Scan for the cell matching the given text and deliver its [X, Y] coordinate at center. 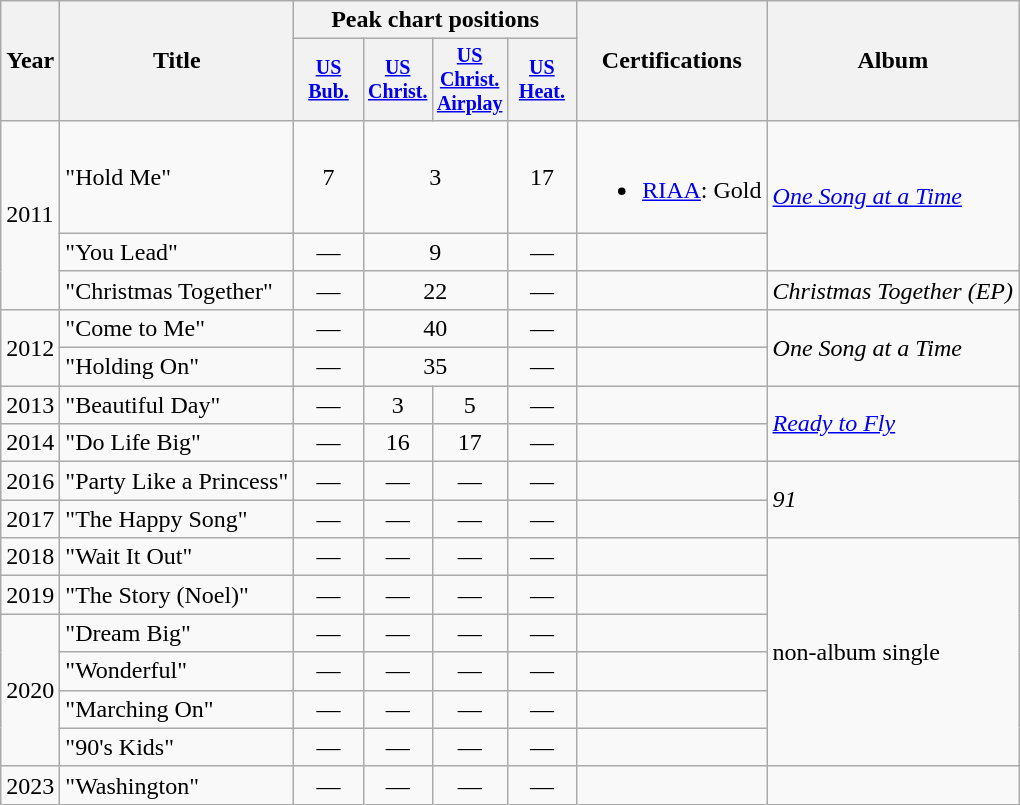
"Christmas Together" [177, 290]
RIAA: Gold [672, 176]
2020 [30, 690]
Ready to Fly [893, 424]
91 [893, 500]
"Holding On" [177, 367]
35 [435, 367]
"Do Life Big" [177, 443]
2014 [30, 443]
2012 [30, 347]
22 [435, 290]
2018 [30, 557]
40 [435, 328]
"Party Like a Princess" [177, 481]
2017 [30, 519]
"Wait It Out" [177, 557]
"The Story (Noel)" [177, 595]
2023 [30, 785]
"Come to Me" [177, 328]
2011 [30, 214]
Album [893, 61]
7 [328, 176]
"Beautiful Day" [177, 405]
Christmas Together (EP) [893, 290]
US Heat. [542, 80]
Year [30, 61]
16 [398, 443]
"The Happy Song" [177, 519]
USChrist.Airplay [470, 80]
"Marching On" [177, 709]
Certifications [672, 61]
5 [470, 405]
"90's Kids" [177, 747]
"Washington" [177, 785]
"Dream Big" [177, 633]
non-album single [893, 652]
"Hold Me" [177, 176]
"You Lead" [177, 252]
2019 [30, 595]
USBub. [328, 80]
"Wonderful" [177, 671]
Peak chart positions [436, 20]
Title [177, 61]
2013 [30, 405]
USChrist. [398, 80]
9 [435, 252]
2016 [30, 481]
